Extract the (X, Y) coordinate from the center of the cell holding the provided text.  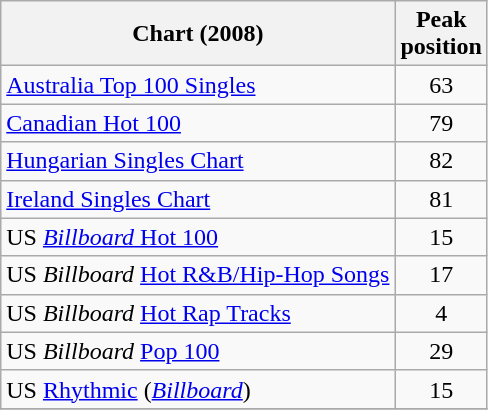
17 (441, 275)
US Billboard Hot R&B/Hip-Hop Songs (198, 275)
US Billboard Hot 100 (198, 237)
29 (441, 351)
US Billboard Hot Rap Tracks (198, 313)
4 (441, 313)
Canadian Hot 100 (198, 123)
US Rhythmic (Billboard) (198, 389)
81 (441, 199)
Peakposition (441, 34)
Hungarian Singles Chart (198, 161)
82 (441, 161)
Australia Top 100 Singles (198, 85)
Ireland Singles Chart (198, 199)
63 (441, 85)
79 (441, 123)
Chart (2008) (198, 34)
US Billboard Pop 100 (198, 351)
